Extract the (x, y) coordinate from the center of the cell holding the provided text.  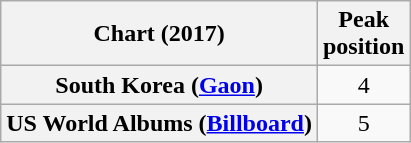
Peakposition (363, 34)
4 (363, 85)
Chart (2017) (160, 34)
US World Albums (Billboard) (160, 123)
South Korea (Gaon) (160, 85)
5 (363, 123)
